Scan for the cell matching the given text and deliver its (x, y) coordinate at center. 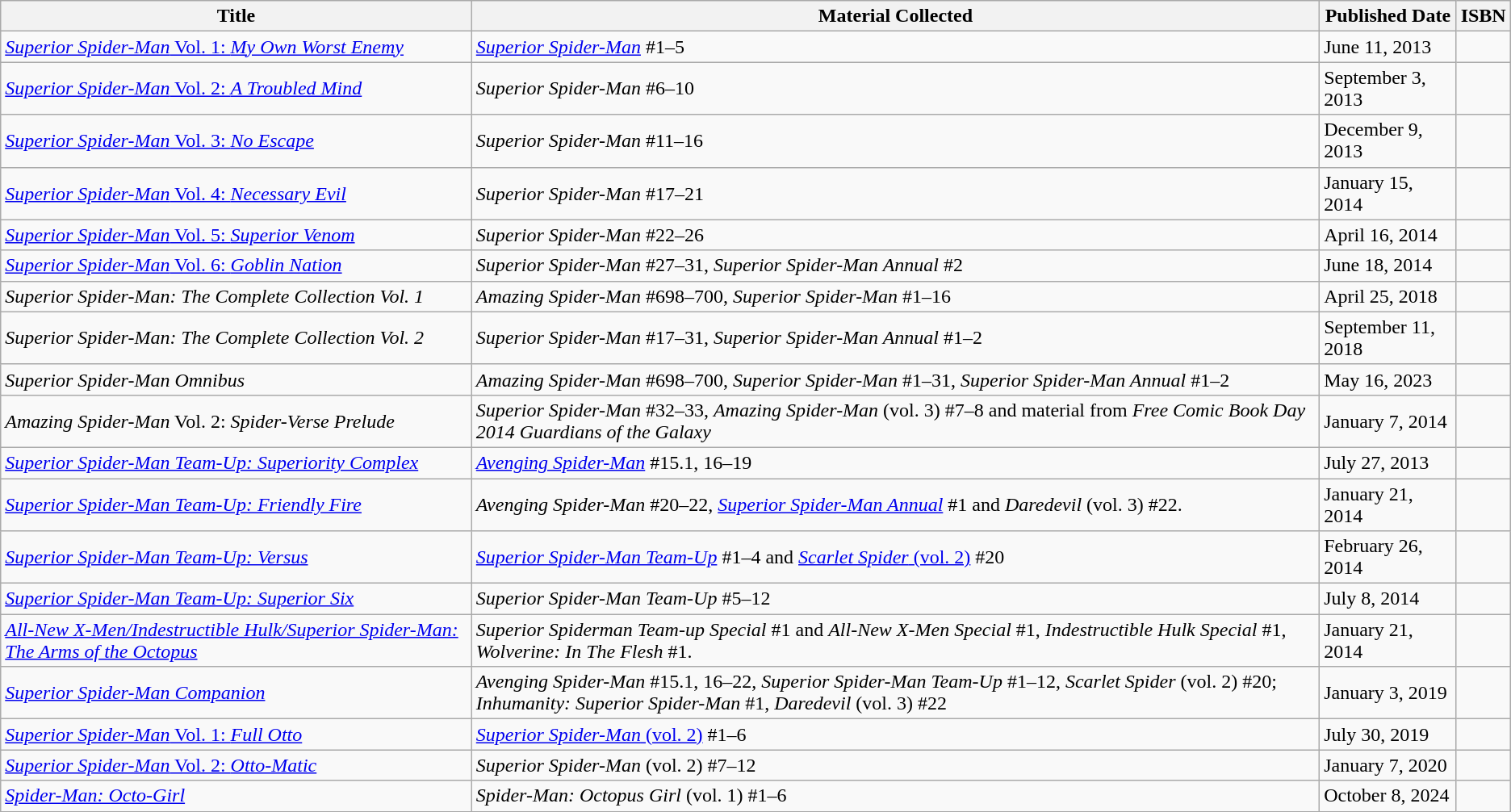
Superior Spider-Man #27–31, Superior Spider-Man Annual #2 (895, 266)
Superior Spider-Man Team-Up: Superior Six (236, 599)
July 27, 2013 (1388, 463)
Title (236, 16)
September 11, 2018 (1388, 337)
April 16, 2014 (1388, 235)
June 11, 2013 (1388, 47)
Superior Spider-Man #32–33, Amazing Spider-Man (vol. 3) #7–8 and material from Free Comic Book Day 2014 Guardians of the Galaxy (895, 421)
All-New X-Men/Indestructible Hulk/Superior Spider-Man: The Arms of the Octopus (236, 641)
Superior Spider-Man Vol. 4: Necessary Evil (236, 194)
June 18, 2014 (1388, 266)
Superior Spider-Man #6–10 (895, 89)
Spider-Man: Octo-Girl (236, 796)
Superior Spider-Man Team-Up: Superiority Complex (236, 463)
Published Date (1388, 16)
September 3, 2013 (1388, 89)
January 7, 2014 (1388, 421)
Avenging Spider-Man #15.1, 16–19 (895, 463)
Superior Spider-Man #22–26 (895, 235)
Superior Spider-Man (vol. 2) #7–12 (895, 765)
April 25, 2018 (1388, 296)
Material Collected (895, 16)
January 3, 2019 (1388, 693)
ISBN (1484, 16)
Superior Spider-Man Team-Up #1–4 and Scarlet Spider (vol. 2) #20 (895, 557)
Superior Spider-Man #17–31, Superior Spider-Man Annual #1–2 (895, 337)
Superior Spider-Man Companion (236, 693)
Superior Spider-Man #1–5 (895, 47)
Superior Spider-Man Omnibus (236, 379)
Superior Spider-Man Team-Up #5–12 (895, 599)
Superior Spider-Man Vol. 6: Goblin Nation (236, 266)
January 15, 2014 (1388, 194)
February 26, 2014 (1388, 557)
October 8, 2024 (1388, 796)
Superior Spider-Man (vol. 2) #1–6 (895, 735)
Superior Spider-Man Team-Up: Friendly Fire (236, 504)
Amazing Spider-Man #698–700, Superior Spider-Man #1–31, Superior Spider-Man Annual #1–2 (895, 379)
July 30, 2019 (1388, 735)
December 9, 2013 (1388, 140)
Superior Spiderman Team-up Special #1 and All-New X-Men Special #1, Indestructible Hulk Special #1, Wolverine: In The Flesh #1. (895, 641)
Superior Spider-Man Team-Up: Versus (236, 557)
Superior Spider-Man Vol. 1: Full Otto (236, 735)
Amazing Spider-Man Vol. 2: Spider-Verse Prelude (236, 421)
Superior Spider-Man Vol. 5: Superior Venom (236, 235)
Superior Spider-Man Vol. 3: No Escape (236, 140)
Superior Spider-Man #17–21 (895, 194)
July 8, 2014 (1388, 599)
Superior Spider-Man #11–16 (895, 140)
Avenging Spider-Man #20–22, Superior Spider-Man Annual #1 and Daredevil (vol. 3) #22. (895, 504)
Amazing Spider-Man #698–700, Superior Spider-Man #1–16 (895, 296)
May 16, 2023 (1388, 379)
Superior Spider-Man Vol. 2: Otto-Matic (236, 765)
Superior Spider-Man Vol. 2: A Troubled Mind (236, 89)
Superior Spider-Man Vol. 1: My Own Worst Enemy (236, 47)
Spider-Man: Octopus Girl (vol. 1) #1–6 (895, 796)
Superior Spider-Man: The Complete Collection Vol. 1 (236, 296)
Superior Spider-Man: The Complete Collection Vol. 2 (236, 337)
January 7, 2020 (1388, 765)
